Search for the cell housing the specified text and yield its (x, y) center coordinate. 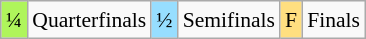
Semifinals (229, 20)
¼ (14, 20)
½ (164, 20)
Finals (334, 20)
Quarterfinals (89, 20)
F (291, 20)
